Return the (X, Y) coordinate for the center point of the cell that contains the specified text.  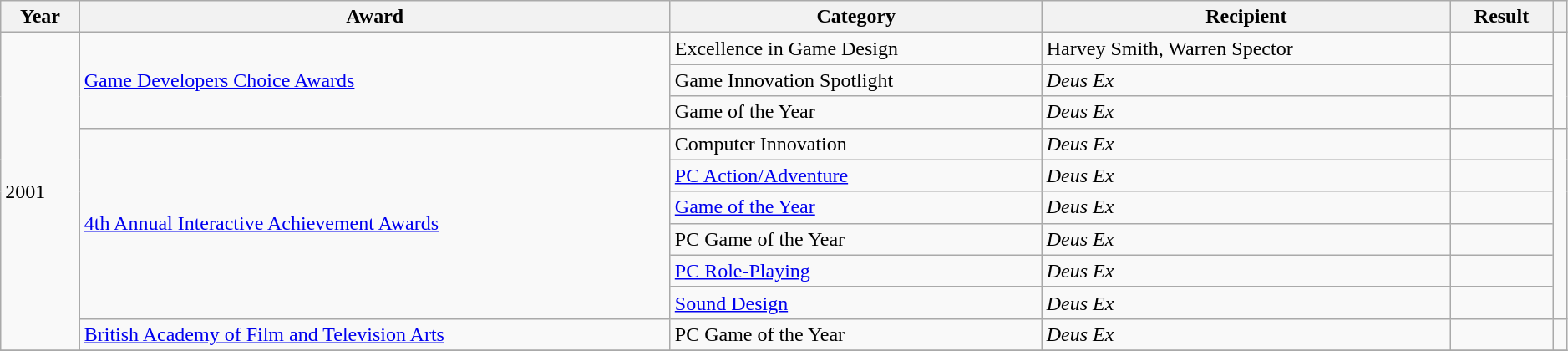
Game Innovation Spotlight (855, 80)
Harvey Smith, Warren Spector (1246, 48)
British Academy of Film and Television Arts (374, 334)
Award (374, 17)
PC Action/Adventure (855, 175)
4th Annual Interactive Achievement Awards (374, 223)
Result (1501, 17)
PC Role-Playing (855, 271)
Computer Innovation (855, 144)
2001 (40, 192)
Sound Design (855, 303)
Year (40, 17)
Excellence in Game Design (855, 48)
Game Developers Choice Awards (374, 80)
Category (855, 17)
Recipient (1246, 17)
